Return the (x, y) coordinate for the center point of the cell that contains the specified text.  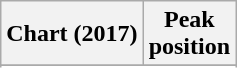
Peakposition (189, 34)
Chart (2017) (72, 34)
